For the text-containing cell, return its midpoint in [X, Y] coordinate format. 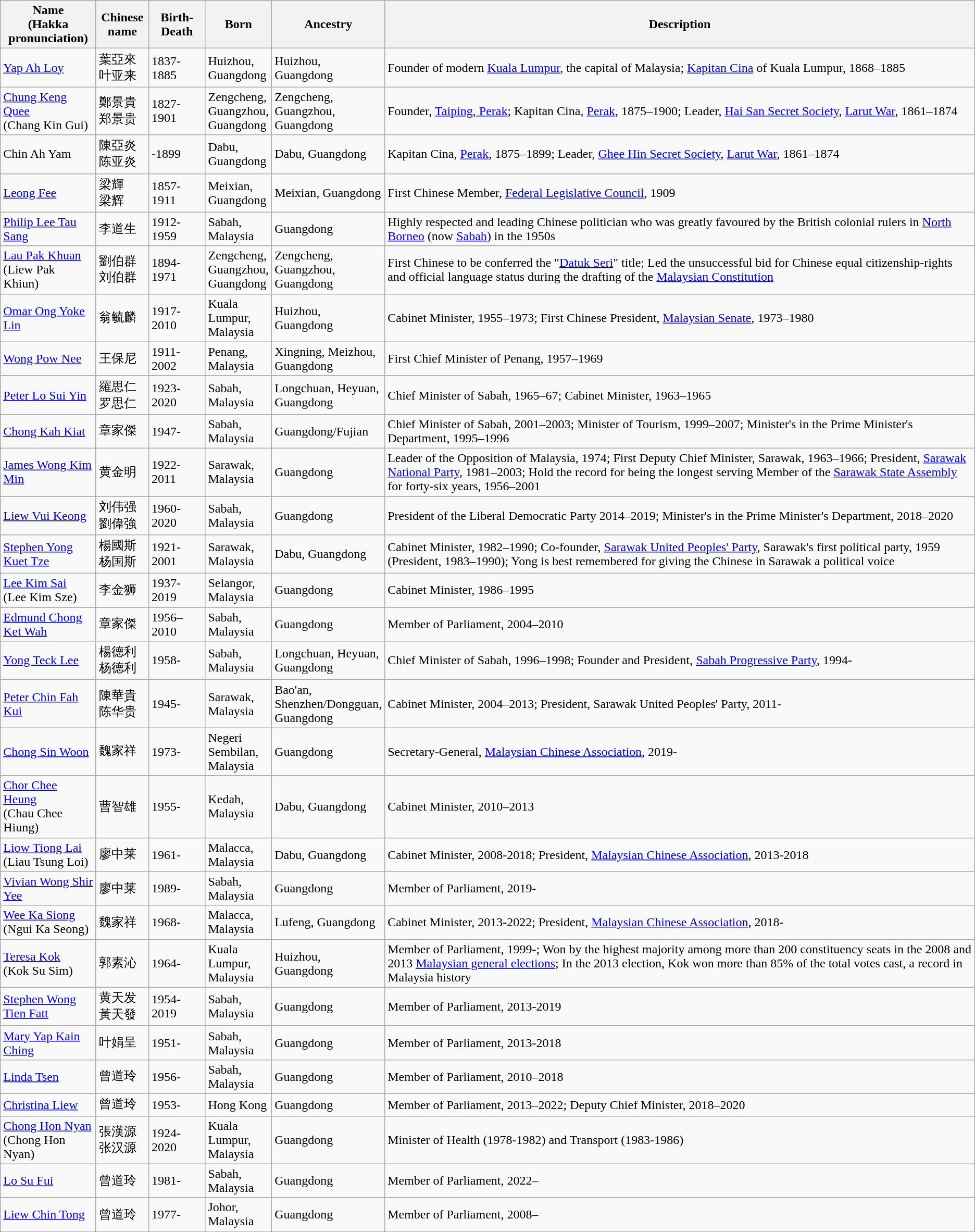
王保尼 [122, 358]
1947- [177, 431]
葉亞來叶亚来 [122, 68]
Description [680, 24]
Kapitan Cina, Perak, 1875–1899; Leader, Ghee Hin Secret Society, Larut War, 1861–1874 [680, 154]
Chong Kah Kiat [48, 431]
郭素沁 [122, 963]
1977- [177, 1215]
黄天发黃天發 [122, 1006]
Name(Hakka pronunciation) [48, 24]
Philip Lee Tau Sang [48, 229]
Liew Chin Tong [48, 1215]
Yong Teck Lee [48, 661]
1956- [177, 1076]
Omar Ong Yoke Lin [48, 318]
1922-2011 [177, 472]
Chief Minister of Sabah, 1965–67; Cabinet Minister, 1963–1965 [680, 395]
Wong Pow Nee [48, 358]
1973- [177, 752]
刘伟强劉偉強 [122, 515]
Ancestry [328, 24]
Peter Chin Fah Kui [48, 704]
Member of Parliament, 2022– [680, 1180]
Chor Chee Heung(Chau Chee Hiung) [48, 806]
Lee Kim Sai (Lee Kim Sze) [48, 591]
羅思仁罗思仁 [122, 395]
1964- [177, 963]
陳華貴陈华贵 [122, 704]
Lau Pak Khuan(Liew Pak Khiun) [48, 270]
Guangdong/Fujian [328, 431]
Johor, Malaysia [239, 1215]
1955- [177, 806]
1968- [177, 922]
Chief Minister of Sabah, 2001–2003; Minister of Tourism, 1999–2007; Minister's in the Prime Minister's Department, 1995–1996 [680, 431]
1951- [177, 1043]
Member of Parliament, 2010–2018 [680, 1076]
Founder, Taiping, Perak; Kapitan Cina, Perak, 1875–1900; Leader, Hai San Secret Society, Larut War, 1861–1874 [680, 111]
楊德利杨德利 [122, 661]
李道生 [122, 229]
1954-2019 [177, 1006]
Teresa Kok(Kok Su Sim) [48, 963]
曹智雄 [122, 806]
Cabinet Minister, 1986–1995 [680, 591]
Stephen Yong Kuet Tze [48, 554]
First Chief Minister of Penang, 1957–1969 [680, 358]
1956–2010 [177, 624]
Cabinet Minister, 2004–2013; President, Sarawak United Peoples' Party, 2011- [680, 704]
1912-1959 [177, 229]
Peter Lo Sui Yin [48, 395]
劉伯群刘伯群 [122, 270]
Stephen Wong Tien Fatt [48, 1006]
1958- [177, 661]
Chong Sin Woon [48, 752]
Selangor, Malaysia [239, 591]
Born [239, 24]
President of the Liberal Democratic Party 2014–2019; Minister's in the Prime Minister's Department, 2018–2020 [680, 515]
1894-1971 [177, 270]
-1899 [177, 154]
1911-2002 [177, 358]
Bao'an, Shenzhen/Dongguan, Guangdong [328, 704]
Liow Tiong Lai(Liau Tsung Loi) [48, 854]
Liew Vui Keong [48, 515]
Cabinet Minister, 2013-2022; President, Malaysian Chinese Association, 2018- [680, 922]
Birth-Death [177, 24]
Chin Ah Yam [48, 154]
1857-1911 [177, 193]
Christina Liew [48, 1104]
First Chinese Member, Federal Legislative Council, 1909 [680, 193]
Cabinet Minister, 1955–1973; First Chinese President, Malaysian Senate, 1973–1980 [680, 318]
Member of Parliament, 2013–2022; Deputy Chief Minister, 2018–2020 [680, 1104]
陳亞炎陈亚炎 [122, 154]
1981- [177, 1180]
1961- [177, 854]
Minister of Health (1978-1982) and Transport (1983-1986) [680, 1140]
Cabinet Minister, 2008-2018; President, Malaysian Chinese Association, 2013-2018 [680, 854]
翁毓麟 [122, 318]
1917-2010 [177, 318]
Hong Kong [239, 1104]
Mary Yap Kain Ching [48, 1043]
張漢源张汉源 [122, 1140]
1827-1901 [177, 111]
Secretary-General, Malaysian Chinese Association, 2019- [680, 752]
1953- [177, 1104]
1960-2020 [177, 515]
1921-2001 [177, 554]
Member of Parliament, 2019- [680, 889]
Member of Parliament, 2013-2019 [680, 1006]
黄金明 [122, 472]
1924-2020 [177, 1140]
Chief Minister of Sabah, 1996–1998; Founder and President, Sabah Progressive Party, 1994- [680, 661]
Wee Ka Siong(Ngui Ka Seong) [48, 922]
Highly respected and leading Chinese politician who was greatly favoured by the British colonial rulers in North Borneo (now Sabah) in the 1950s [680, 229]
Negeri Sembilan, Malaysia [239, 752]
鄭景貴郑景贵 [122, 111]
Penang, Malaysia [239, 358]
Chinese name [122, 24]
Kedah, Malaysia [239, 806]
1937-2019 [177, 591]
Chung Keng Quee(Chang Kin Gui) [48, 111]
Linda Tsen [48, 1076]
Yap Ah Loy [48, 68]
Vivian Wong Shir Yee [48, 889]
Chong Hon Nyan(Chong Hon Nyan) [48, 1140]
1837-1885 [177, 68]
Member of Parliament, 2013-2018 [680, 1043]
James Wong Kim Min [48, 472]
Lo Su Fui [48, 1180]
Member of Parliament, 2008– [680, 1215]
Founder of modern Kuala Lumpur, the capital of Malaysia; Kapitan Cina of Kuala Lumpur, 1868–1885 [680, 68]
李金狮 [122, 591]
Lufeng, Guangdong [328, 922]
Edmund Chong Ket Wah [48, 624]
1923-2020 [177, 395]
梁輝梁辉 [122, 193]
Cabinet Minister, 2010–2013 [680, 806]
叶娟呈 [122, 1043]
1989- [177, 889]
Leong Fee [48, 193]
Member of Parliament, 2004–2010 [680, 624]
Xingning, Meizhou, Guangdong [328, 358]
楊國斯杨国斯 [122, 554]
1945- [177, 704]
